Output the (x, y) coordinate of the center of the cell containing the given text.  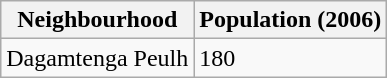
180 (290, 58)
Population (2006) (290, 20)
Dagamtenga Peulh (98, 58)
Neighbourhood (98, 20)
